For the text-containing cell, return its midpoint in (x, y) coordinate format. 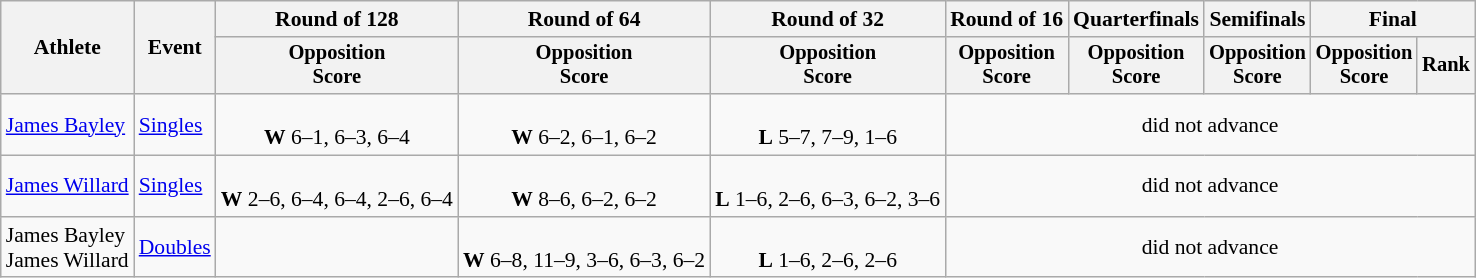
James Bayley (68, 124)
Round of 64 (584, 19)
Athlete (68, 48)
W 6–1, 6–3, 6–4 (337, 124)
James Willard (68, 186)
Final (1393, 19)
W 2–6, 6–4, 6–4, 2–6, 6–4 (337, 186)
Semifinals (1258, 19)
L 5–7, 7–9, 1–6 (828, 124)
Rank (1446, 66)
W 6–2, 6–1, 6–2 (584, 124)
W 8–6, 6–2, 6–2 (584, 186)
Event (175, 48)
James Bayley James Willard (68, 248)
Round of 16 (1006, 19)
Round of 128 (337, 19)
W 6–8, 11–9, 3–6, 6–3, 6–2 (584, 248)
Quarterfinals (1136, 19)
L 1–6, 2–6, 2–6 (828, 248)
L 1–6, 2–6, 6–3, 6–2, 3–6 (828, 186)
Round of 32 (828, 19)
Doubles (175, 248)
